Determine the [X, Y] coordinate at the center of the cell enclosing the given text.  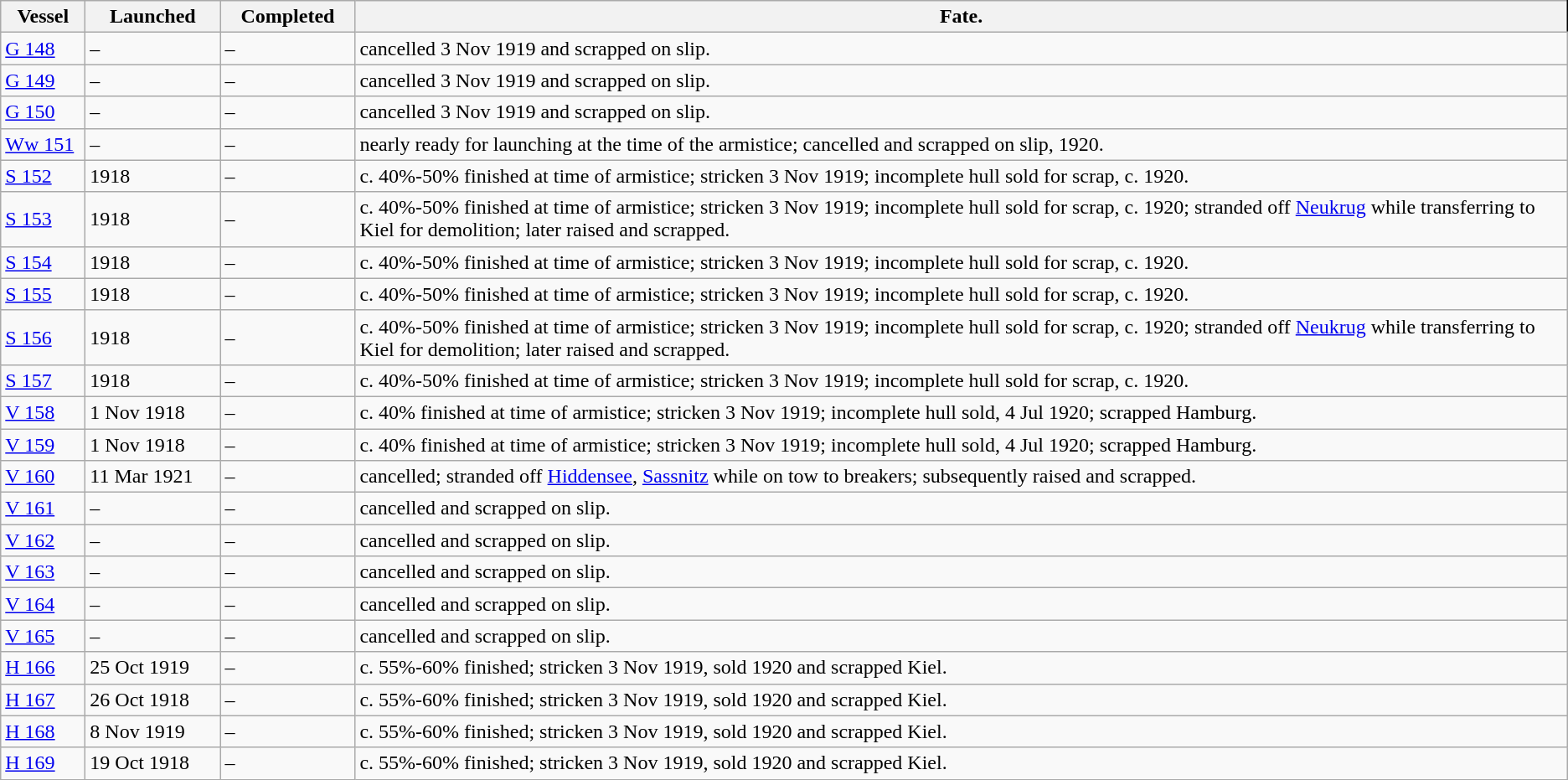
S 157 [44, 380]
V 159 [44, 445]
Vessel [44, 17]
S 153 [44, 220]
V 165 [44, 636]
H 169 [44, 763]
nearly ready for launching at the time of the armistice; cancelled and scrapped on slip, 1920. [962, 144]
25 Oct 1919 [152, 668]
S 152 [44, 176]
Launched [152, 17]
V 162 [44, 540]
V 163 [44, 572]
H 166 [44, 668]
H 167 [44, 700]
G 150 [44, 112]
V 161 [44, 509]
11 Mar 1921 [152, 477]
S 154 [44, 262]
V 164 [44, 604]
V 160 [44, 477]
26 Oct 1918 [152, 700]
G 148 [44, 49]
Completed [288, 17]
G 149 [44, 80]
S 156 [44, 337]
S 155 [44, 294]
cancelled; stranded off Hiddensee, Sassnitz while on tow to breakers; subsequently raised and scrapped. [962, 477]
H 168 [44, 731]
19 Oct 1918 [152, 763]
Ww 151 [44, 144]
Fate. [962, 17]
V 158 [44, 412]
8 Nov 1919 [152, 731]
